Return (X, Y) of the center of cell containing provided text 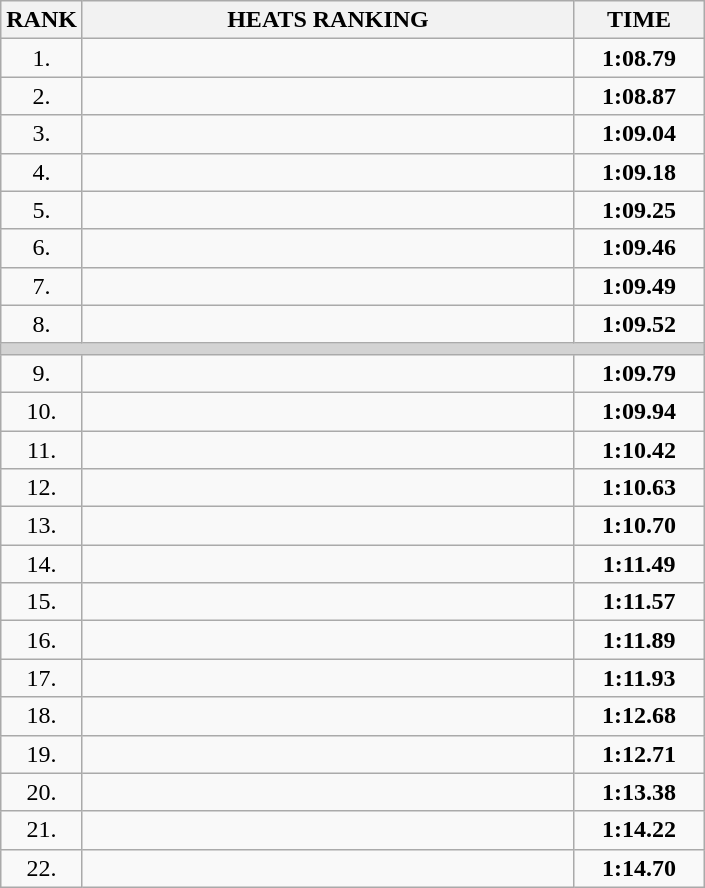
1:13.38 (640, 792)
10. (42, 411)
1:09.18 (640, 172)
1:10.70 (640, 526)
5. (42, 210)
1:09.46 (640, 248)
8. (42, 324)
1:14.22 (640, 830)
4. (42, 172)
19. (42, 754)
HEATS RANKING (328, 20)
1:11.93 (640, 678)
1:12.71 (640, 754)
1:12.68 (640, 716)
1. (42, 58)
TIME (640, 20)
1:10.42 (640, 449)
1:10.63 (640, 488)
1:09.25 (640, 210)
18. (42, 716)
17. (42, 678)
1:08.79 (640, 58)
3. (42, 134)
16. (42, 640)
9. (42, 373)
21. (42, 830)
6. (42, 248)
RANK (42, 20)
13. (42, 526)
22. (42, 868)
11. (42, 449)
1:09.79 (640, 373)
1:14.70 (640, 868)
20. (42, 792)
14. (42, 564)
2. (42, 96)
1:09.49 (640, 286)
1:09.04 (640, 134)
1:08.87 (640, 96)
1:11.89 (640, 640)
1:09.52 (640, 324)
12. (42, 488)
15. (42, 602)
1:09.94 (640, 411)
7. (42, 286)
1:11.49 (640, 564)
1:11.57 (640, 602)
